Output the [X, Y] coordinate of the center of the cell containing the given text.  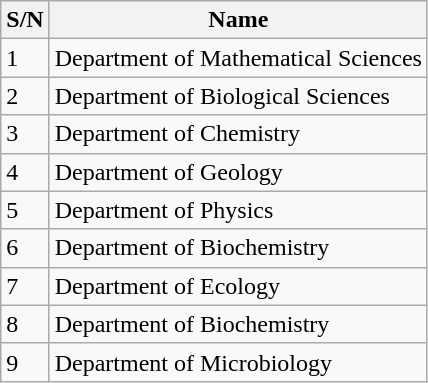
Department of Mathematical Sciences [238, 58]
4 [25, 172]
7 [25, 286]
S/N [25, 20]
Name [238, 20]
Department of Geology [238, 172]
Department of Biological Sciences [238, 96]
5 [25, 210]
1 [25, 58]
2 [25, 96]
6 [25, 248]
9 [25, 362]
8 [25, 324]
Department of Physics [238, 210]
Department of Microbiology [238, 362]
3 [25, 134]
Department of Ecology [238, 286]
Department of Chemistry [238, 134]
